Detect which cell encompasses the target text, then output its [x, y] center coordinate. 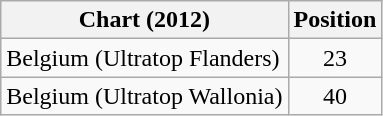
40 [335, 96]
Belgium (Ultratop Flanders) [144, 58]
23 [335, 58]
Belgium (Ultratop Wallonia) [144, 96]
Position [335, 20]
Chart (2012) [144, 20]
